Determine the [x, y] coordinate at the center of the cell enclosing the given text.  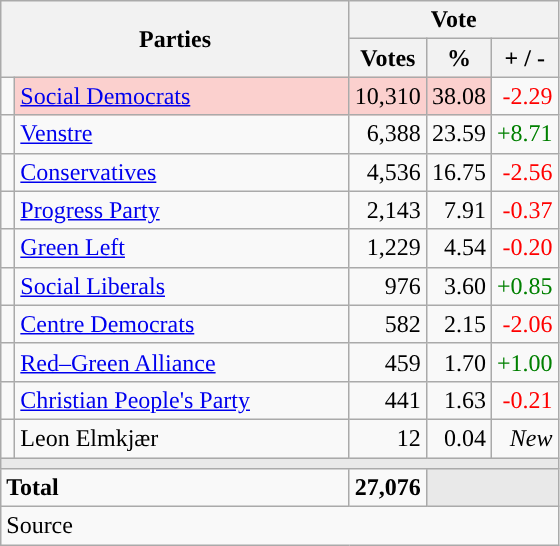
-2.29 [524, 96]
-0.37 [524, 210]
Total [176, 488]
38.08 [458, 96]
-2.56 [524, 172]
10,310 [388, 96]
+ / - [524, 58]
Green Left [182, 248]
4,536 [388, 172]
582 [388, 324]
2,143 [388, 210]
Venstre [182, 134]
Christian People's Party [182, 400]
+1.00 [524, 362]
Social Liberals [182, 286]
Leon Elmkjær [182, 438]
1.70 [458, 362]
-2.06 [524, 324]
16.75 [458, 172]
2.15 [458, 324]
4.54 [458, 248]
7.91 [458, 210]
-0.21 [524, 400]
Progress Party [182, 210]
Red–Green Alliance [182, 362]
12 [388, 438]
Votes [388, 58]
459 [388, 362]
+0.85 [524, 286]
6,388 [388, 134]
1.63 [458, 400]
0.04 [458, 438]
Parties [176, 39]
1,229 [388, 248]
3.60 [458, 286]
Centre Democrats [182, 324]
23.59 [458, 134]
Social Democrats [182, 96]
New [524, 438]
Vote [454, 20]
% [458, 58]
27,076 [388, 488]
441 [388, 400]
976 [388, 286]
+8.71 [524, 134]
-0.20 [524, 248]
Source [280, 526]
Conservatives [182, 172]
